Return (x, y) of the center of cell containing provided text 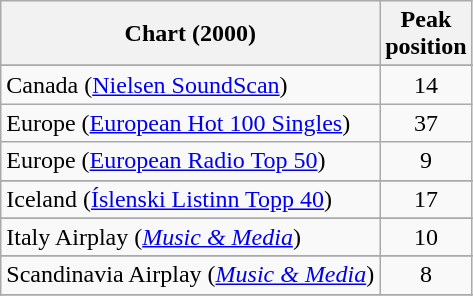
10 (426, 237)
9 (426, 161)
Italy Airplay (Music & Media) (190, 237)
17 (426, 199)
Scandinavia Airplay (Music & Media) (190, 275)
8 (426, 275)
Canada (Nielsen SoundScan) (190, 85)
Peakposition (426, 34)
Europe (European Radio Top 50) (190, 161)
37 (426, 123)
Iceland (Íslenski Listinn Topp 40) (190, 199)
Chart (2000) (190, 34)
14 (426, 85)
Europe (European Hot 100 Singles) (190, 123)
